Detect which cell encompasses the target text, then output its (X, Y) center coordinate. 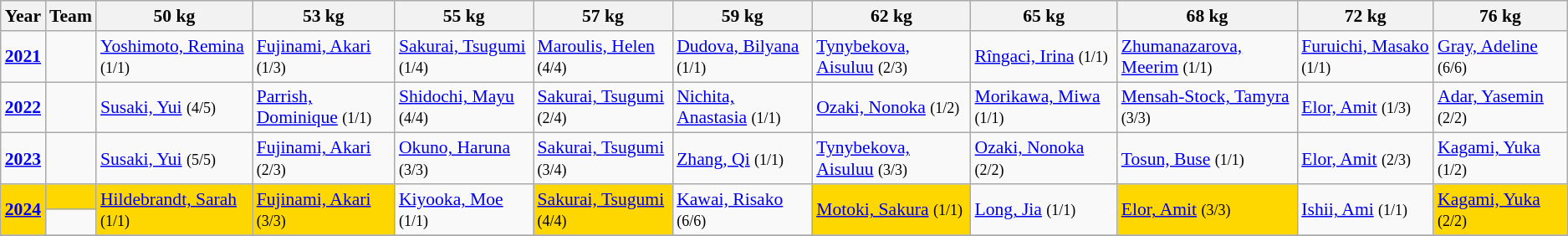
Long, Jia (1/1) (1044, 209)
2023 (23, 159)
Fujinami, Akari (1/3) (324, 57)
2024 (23, 209)
Mensah-Stock, Tamyra (3/3) (1208, 107)
68 kg (1208, 16)
Morikawa, Miwa (1/1) (1044, 107)
Zhang, Qi (1/1) (743, 159)
Kagami, Yuka (2/2) (1500, 209)
Ozaki, Nonoka (2/2) (1044, 159)
Susaki, Yui (5/5) (174, 159)
Year (23, 16)
2022 (23, 107)
Sakurai, Tsugumi (1/4) (464, 57)
72 kg (1365, 16)
Tynybekova, Aisuluu (3/3) (891, 159)
Shidochi, Mayu (4/4) (464, 107)
Parrish, Dominique (1/1) (324, 107)
53 kg (324, 16)
Hildebrandt, Sarah (1/1) (174, 209)
Elor, Amit (1/3) (1365, 107)
Kawai, Risako (6/6) (743, 209)
76 kg (1500, 16)
Ozaki, Nonoka (1/2) (891, 107)
Okuno, Haruna (3/3) (464, 159)
Nichita, Anastasia (1/1) (743, 107)
2021 (23, 57)
Sakurai, Tsugumi (2/4) (604, 107)
57 kg (604, 16)
Adar, Yasemin (2/2) (1500, 107)
50 kg (174, 16)
Tynybekova, Aisuluu (2/3) (891, 57)
Furuichi, Masako (1/1) (1365, 57)
Sakurai, Tsugumi (3/4) (604, 159)
Yoshimoto, Remina (1/1) (174, 57)
Sakurai, Tsugumi (4/4) (604, 209)
65 kg (1044, 16)
Maroulis, Helen (4/4) (604, 57)
Dudova, Bilyana (1/1) (743, 57)
Team (70, 16)
Kiyooka, Moe (1/1) (464, 209)
Zhumanazarova, Meerim (1/1) (1208, 57)
Susaki, Yui (4/5) (174, 107)
Kagami, Yuka (1/2) (1500, 159)
Gray, Adeline (6/6) (1500, 57)
Elor, Amit (2/3) (1365, 159)
Ishii, Ami (1/1) (1365, 209)
Elor, Amit (3/3) (1208, 209)
Tosun, Buse (1/1) (1208, 159)
Fujinami, Akari (2/3) (324, 159)
59 kg (743, 16)
Motoki, Sakura (1/1) (891, 209)
Fujinami, Akari (3/3) (324, 209)
Rîngaci, Irina (1/1) (1044, 57)
55 kg (464, 16)
62 kg (891, 16)
